Find where the given text appears and provide that cell's center as (X, Y) coordinate. 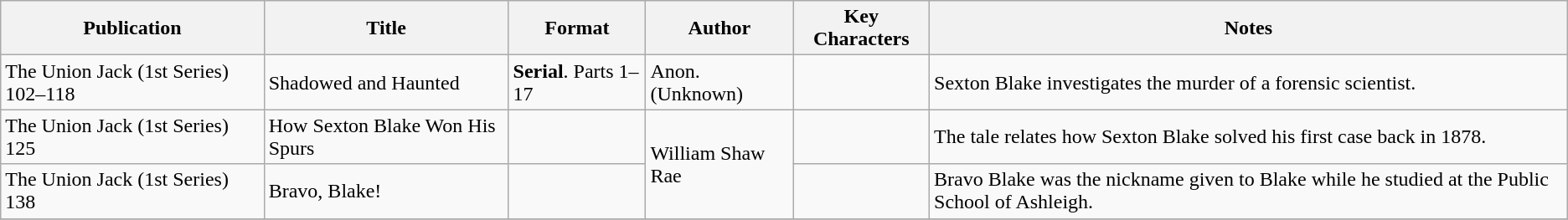
Notes (1249, 28)
The Union Jack (1st Series) 102–118 (132, 82)
How Sexton Blake Won His Spurs (386, 137)
Author (720, 28)
Serial. Parts 1–17 (577, 82)
William Shaw Rae (720, 164)
The Union Jack (1st Series) 138 (132, 191)
Anon. (Unknown) (720, 82)
Key Characters (861, 28)
Bravo Blake was the nickname given to Blake while he studied at the Public School of Ashleigh. (1249, 191)
Format (577, 28)
Publication (132, 28)
Sexton Blake investigates the murder of a forensic scientist. (1249, 82)
Title (386, 28)
The Union Jack (1st Series) 125 (132, 137)
Bravo, Blake! (386, 191)
The tale relates how Sexton Blake solved his first case back in 1878. (1249, 137)
Shadowed and Haunted (386, 82)
